Return [x, y] of the center of cell containing provided text 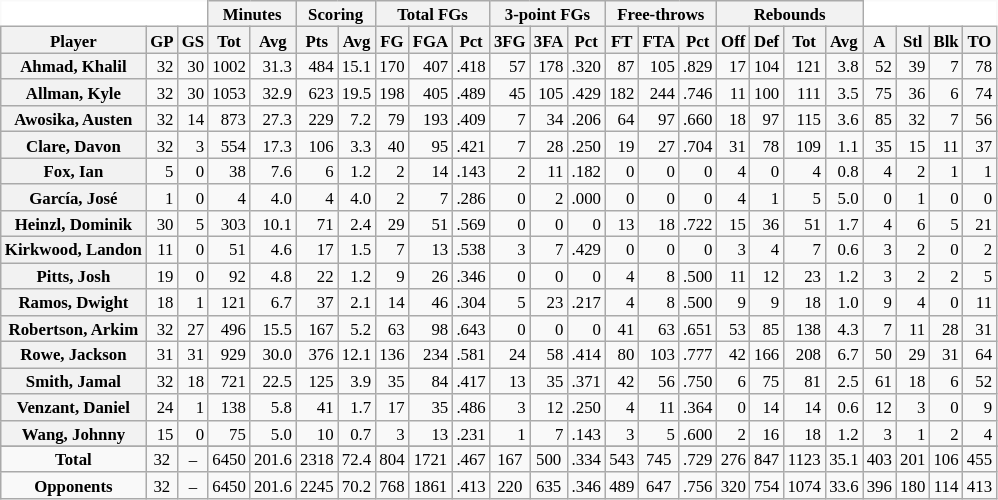
.334 [586, 459]
Awosika, Austen [74, 119]
Venzant, Daniel [74, 407]
554 [229, 145]
26 [431, 276]
Fox, Ian [74, 171]
115 [804, 119]
30.0 [273, 355]
7.2 [357, 119]
413 [980, 486]
484 [317, 66]
.746 [698, 93]
647 [658, 486]
2318 [317, 459]
3.6 [844, 119]
303 [229, 224]
804 [392, 459]
Stl [912, 40]
Scoring [336, 14]
.304 [471, 302]
376 [317, 355]
Wang, Johnny [74, 433]
.704 [698, 145]
407 [431, 66]
178 [549, 66]
635 [549, 486]
Ahmad, Khalil [74, 66]
166 [766, 355]
70.2 [357, 486]
3.5 [844, 93]
FGA [431, 40]
1123 [804, 459]
FG [392, 40]
136 [392, 355]
Allman, Kyle [74, 93]
1053 [229, 93]
.418 [471, 66]
.364 [698, 407]
405 [431, 93]
1861 [431, 486]
Total [74, 459]
.538 [471, 250]
929 [229, 355]
489 [622, 486]
García, José [74, 197]
15.1 [357, 66]
10 [317, 433]
847 [766, 459]
.414 [586, 355]
.600 [698, 433]
2.5 [844, 381]
100 [766, 93]
4.6 [273, 250]
53 [734, 328]
33.6 [844, 486]
5.8 [273, 407]
Ramos, Dwight [74, 302]
27.3 [273, 119]
Smith, Jamal [74, 381]
7.6 [273, 171]
21 [980, 224]
3.9 [357, 381]
Free-throws [660, 14]
4.3 [844, 328]
Pitts, Josh [74, 276]
3FA [549, 40]
396 [880, 486]
201 [912, 459]
.286 [471, 197]
403 [880, 459]
Minutes [252, 14]
.643 [471, 328]
109 [804, 145]
34 [549, 119]
125 [317, 381]
193 [431, 119]
.489 [471, 93]
FTA [658, 40]
.569 [471, 224]
182 [622, 93]
1.1 [844, 145]
.182 [586, 171]
4.8 [273, 276]
1002 [229, 66]
22 [317, 276]
229 [317, 119]
40 [392, 145]
2.4 [357, 224]
74 [980, 93]
2245 [317, 486]
623 [317, 93]
500 [549, 459]
.651 [698, 328]
198 [392, 93]
1074 [804, 486]
Total FGs [432, 14]
220 [510, 486]
.722 [698, 224]
1.0 [844, 302]
234 [431, 355]
.231 [471, 433]
Pts [317, 40]
50 [880, 355]
2.1 [357, 302]
111 [804, 93]
754 [766, 486]
.413 [471, 486]
.581 [471, 355]
.829 [698, 66]
Kirkwood, Landon [74, 250]
.000 [586, 197]
170 [392, 66]
180 [912, 486]
.777 [698, 355]
87 [622, 66]
.756 [698, 486]
92 [229, 276]
46 [431, 302]
TO [980, 40]
Def [766, 40]
208 [804, 355]
19.5 [357, 93]
Player [74, 40]
3FG [510, 40]
84 [431, 381]
1721 [431, 459]
.371 [586, 381]
721 [229, 381]
12.1 [357, 355]
244 [658, 93]
114 [946, 486]
A [880, 40]
39 [912, 66]
Blk [946, 40]
.417 [471, 381]
FT [622, 40]
.660 [698, 119]
.217 [586, 302]
98 [431, 328]
.409 [471, 119]
.320 [586, 66]
Heinzl, Dominik [74, 224]
745 [658, 459]
543 [622, 459]
873 [229, 119]
32.9 [273, 93]
58 [549, 355]
Rebounds [790, 14]
.467 [471, 459]
.750 [698, 381]
61 [880, 381]
.206 [586, 119]
455 [980, 459]
Rowe, Jackson [74, 355]
71 [317, 224]
496 [229, 328]
10.1 [273, 224]
72.4 [357, 459]
45 [510, 93]
22.5 [273, 381]
3.8 [844, 66]
5.2 [357, 328]
15.5 [273, 328]
3.3 [357, 145]
3-point FGs [548, 14]
57 [510, 66]
GP [162, 40]
17.3 [273, 145]
79 [392, 119]
31.3 [273, 66]
81 [804, 381]
276 [734, 459]
Robertson, Arkim [74, 328]
.486 [471, 407]
80 [622, 355]
.421 [471, 145]
0.8 [844, 171]
35.1 [844, 459]
0.7 [357, 433]
103 [658, 355]
.729 [698, 459]
Off [734, 40]
95 [431, 145]
Opponents [74, 486]
16 [766, 433]
Clare, Davon [74, 145]
320 [734, 486]
1.5 [357, 250]
GS [194, 40]
38 [229, 171]
768 [392, 486]
104 [766, 66]
